Identify which cell holds the provided text, then report its [X, Y] central coordinate. 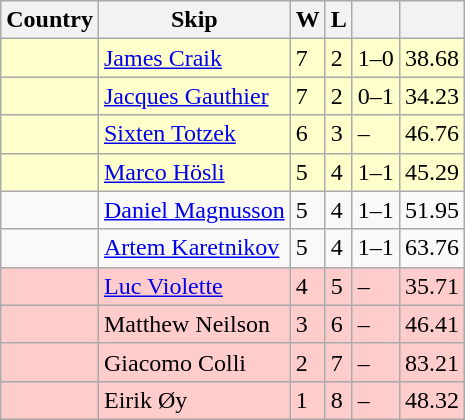
46.41 [432, 324]
45.29 [432, 172]
Jacques Gauthier [194, 96]
L [338, 20]
0–1 [376, 96]
Daniel Magnusson [194, 210]
46.76 [432, 134]
8 [338, 400]
W [308, 20]
1 [308, 400]
Country [50, 20]
35.71 [432, 286]
James Craik [194, 58]
63.76 [432, 248]
1–0 [376, 58]
Luc Violette [194, 286]
Eirik Øy [194, 400]
Sixten Totzek [194, 134]
Marco Hösli [194, 172]
Skip [194, 20]
38.68 [432, 58]
Artem Karetnikov [194, 248]
34.23 [432, 96]
51.95 [432, 210]
48.32 [432, 400]
Matthew Neilson [194, 324]
Giacomo Colli [194, 362]
83.21 [432, 362]
